From the cell containing the given text, extract its center point as (x, y) coordinate. 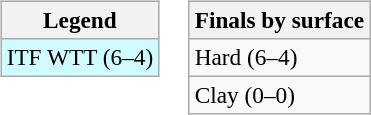
Hard (6–4) (279, 57)
Finals by surface (279, 20)
Legend (80, 20)
ITF WTT (6–4) (80, 57)
Clay (0–0) (279, 95)
